From the cell containing the given text, extract its center point as [X, Y] coordinate. 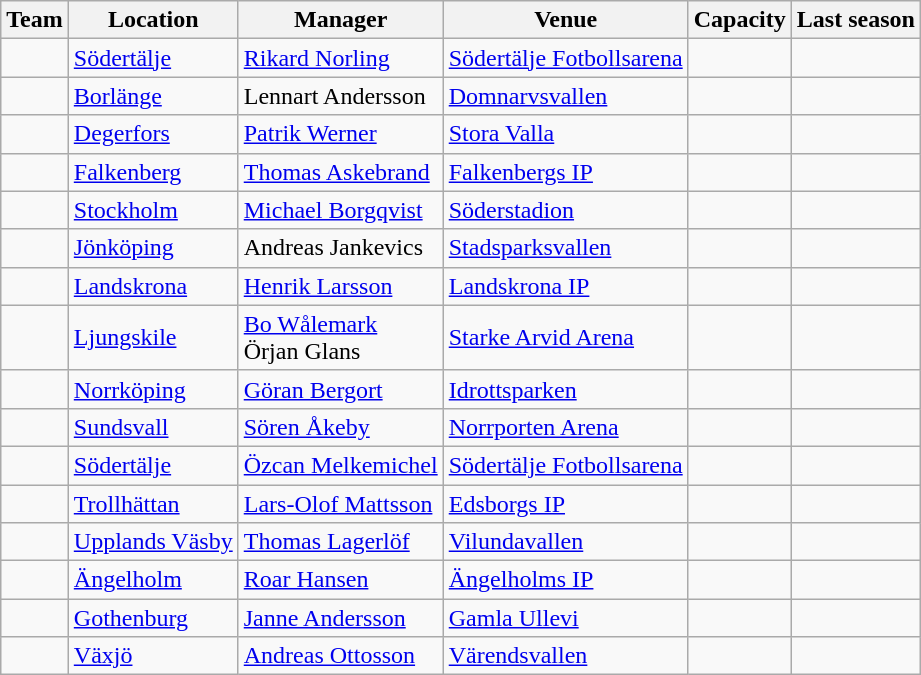
Lars-Olof Mattsson [340, 503]
Upplands Väsby [153, 542]
Växjö [153, 656]
Söderstadion [566, 210]
Henrik Larsson [340, 286]
Norrporten Arena [566, 427]
Michael Borgqvist [340, 210]
Falkenberg [153, 172]
Andreas Jankevics [340, 248]
Landskrona IP [566, 286]
Patrik Werner [340, 134]
Falkenbergs IP [566, 172]
Özcan Melkemichel [340, 465]
Team [35, 20]
Roar Hansen [340, 580]
Degerfors [153, 134]
Sören Åkeby [340, 427]
Göran Bergort [340, 389]
Gamla Ullevi [566, 618]
Thomas Askebrand [340, 172]
Thomas Lagerlöf [340, 542]
Rikard Norling [340, 58]
Ängelholms IP [566, 580]
Idrottsparken [566, 389]
Värendsvallen [566, 656]
Stockholm [153, 210]
Jönköping [153, 248]
Last season [856, 20]
Borlänge [153, 96]
Bo Wålemark Örjan Glans [340, 338]
Domnarvsvallen [566, 96]
Sundsvall [153, 427]
Ljungskile [153, 338]
Capacity [740, 20]
Venue [566, 20]
Janne Andersson [340, 618]
Starke Arvid Arena [566, 338]
Manager [340, 20]
Gothenburg [153, 618]
Andreas Ottosson [340, 656]
Stadsparksvallen [566, 248]
Landskrona [153, 286]
Lennart Andersson [340, 96]
Trollhättan [153, 503]
Norrköping [153, 389]
Vilundavallen [566, 542]
Ängelholm [153, 580]
Stora Valla [566, 134]
Location [153, 20]
Edsborgs IP [566, 503]
